Locate the cell with the specified text and output its (x, y) center coordinate. 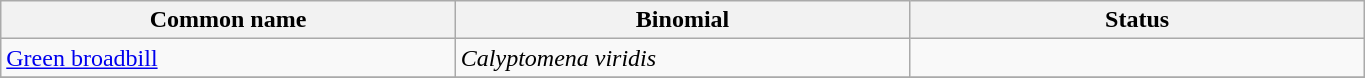
Status (1138, 20)
Green broadbill (228, 58)
Binomial (682, 20)
Calyptomena viridis (682, 58)
Common name (228, 20)
